Search for the cell housing the specified text and yield its (X, Y) center coordinate. 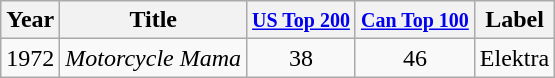
1972 (30, 58)
46 (414, 58)
Can Top 100 (414, 20)
38 (302, 58)
Label (514, 20)
Motorcycle Mama (154, 58)
Elektra (514, 58)
Title (154, 20)
US Top 200 (302, 20)
Year (30, 20)
